Pinpoint the cell where the given text exists, returning its [X, Y] midpoint coordinate. 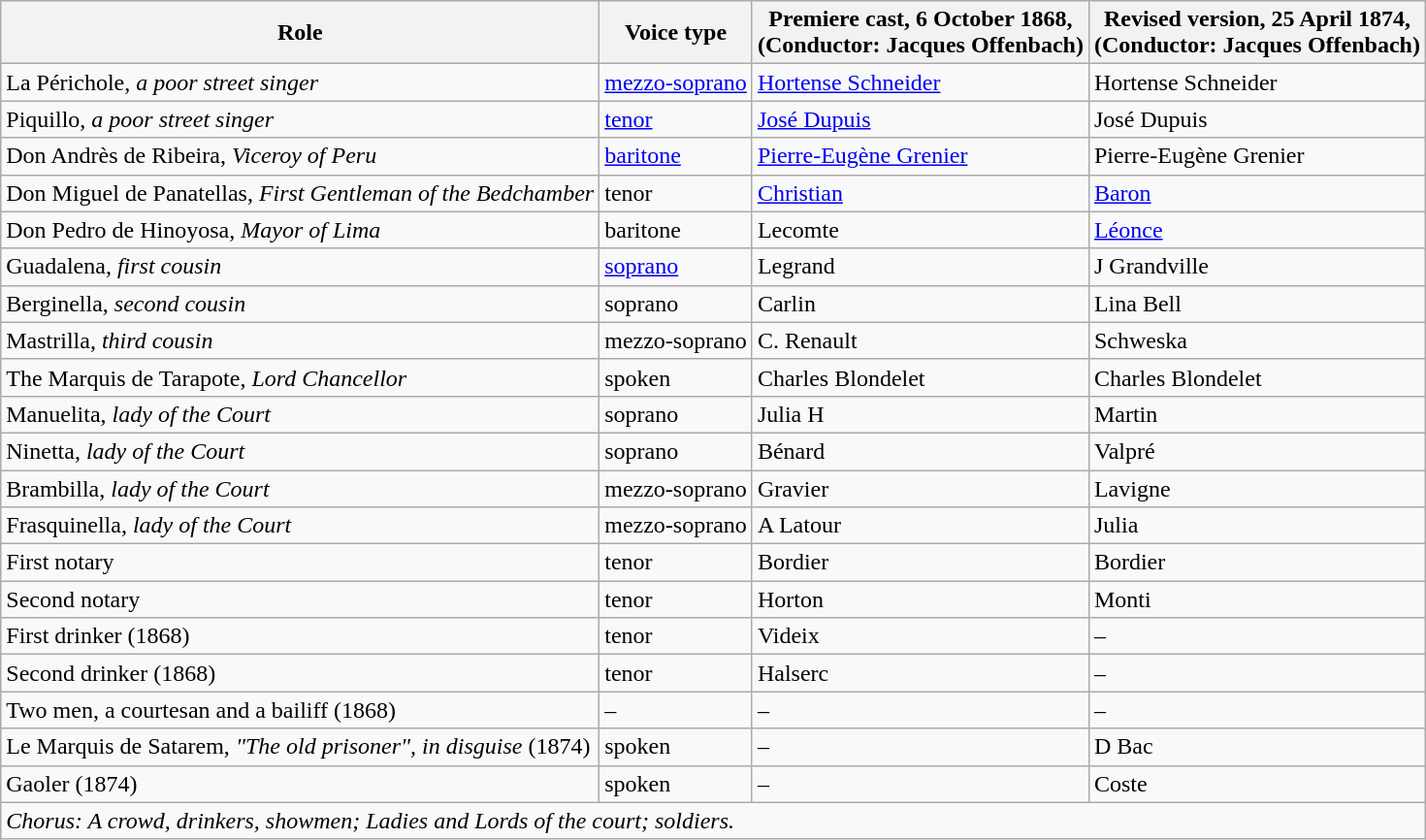
Don Pedro de Hinoyosa, Mayor of Lima [301, 230]
Voice type [676, 33]
First drinker (1868) [301, 636]
Manuelita, lady of the Court [301, 414]
Lina Bell [1257, 304]
A Latour [920, 526]
Martin [1257, 414]
Valpré [1257, 451]
Premiere cast, 6 October 1868,(Conductor: Jacques Offenbach) [920, 33]
C. Renault [920, 340]
Berginella, second cousin [301, 304]
The Marquis de Tarapote, Lord Chancellor [301, 377]
Lecomte [920, 230]
Second notary [301, 599]
Don Andrès de Ribeira, Viceroy of Peru [301, 156]
J Grandville [1257, 267]
Second drinker (1868) [301, 673]
Horton [920, 599]
Legrand [920, 267]
Carlin [920, 304]
Two men, a courtesan and a bailiff (1868) [301, 710]
Brambilla, lady of the Court [301, 488]
Gaoler (1874) [301, 784]
Julia H [920, 414]
Mastrilla, third cousin [301, 340]
Lavigne [1257, 488]
Videix [920, 636]
Julia [1257, 526]
Schweska [1257, 340]
Don Miguel de Panatellas, First Gentleman of the Bedchamber [301, 193]
D Bac [1257, 747]
Guadalena, first cousin [301, 267]
Frasquinella, lady of the Court [301, 526]
Piquillo, a poor street singer [301, 119]
First notary [301, 563]
Role [301, 33]
Chorus: A crowd, drinkers, showmen; Ladies and Lords of the court; soldiers. [714, 821]
Gravier [920, 488]
Revised version, 25 April 1874,(Conductor: Jacques Offenbach) [1257, 33]
Halserc [920, 673]
Baron [1257, 193]
Le Marquis de Satarem, "The old prisoner", in disguise (1874) [301, 747]
Léonce [1257, 230]
Bénard [920, 451]
Monti [1257, 599]
Ninetta, lady of the Court [301, 451]
Christian [920, 193]
La Périchole, a poor street singer [301, 82]
Coste [1257, 784]
